For the text-containing cell, return its midpoint in [X, Y] coordinate format. 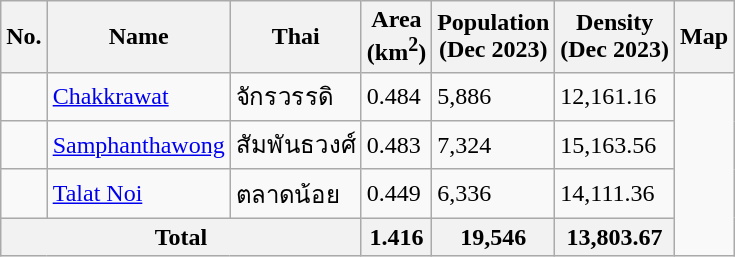
7,324 [494, 146]
Total [182, 237]
Area(km2) [396, 37]
15,163.56 [615, 146]
จักรวรรดิ [296, 96]
0.483 [396, 146]
19,546 [494, 237]
ตลาดน้อย [296, 194]
Thai [296, 37]
Samphanthawong [138, 146]
สัมพันธวงศ์ [296, 146]
6,336 [494, 194]
Density(Dec 2023) [615, 37]
Chakkrawat [138, 96]
5,886 [494, 96]
0.449 [396, 194]
Population(Dec 2023) [494, 37]
No. [24, 37]
12,161.16 [615, 96]
0.484 [396, 96]
1.416 [396, 237]
14,111.36 [615, 194]
Map [704, 37]
13,803.67 [615, 237]
Talat Noi [138, 194]
Name [138, 37]
